Provide the (X, Y) coordinate of the cell's center where the given text is located.  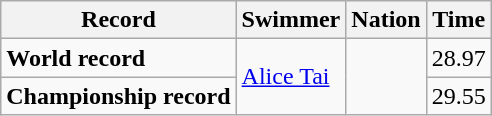
Alice Tai (291, 77)
Swimmer (291, 20)
Nation (386, 20)
Time (458, 20)
Record (118, 20)
29.55 (458, 96)
World record (118, 58)
28.97 (458, 58)
Championship record (118, 96)
